Detect which cell encompasses the target text, then output its (x, y) center coordinate. 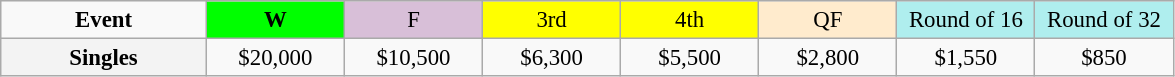
$20,000 (275, 58)
W (275, 20)
$10,500 (413, 58)
F (413, 20)
QF (828, 20)
$5,500 (690, 58)
$6,300 (552, 58)
Singles (104, 58)
3rd (552, 20)
$850 (1104, 58)
$1,550 (966, 58)
Round of 32 (1104, 20)
Round of 16 (966, 20)
4th (690, 20)
Event (104, 20)
$2,800 (828, 58)
